Provide the (X, Y) coordinate of the cell's center where the given text is located.  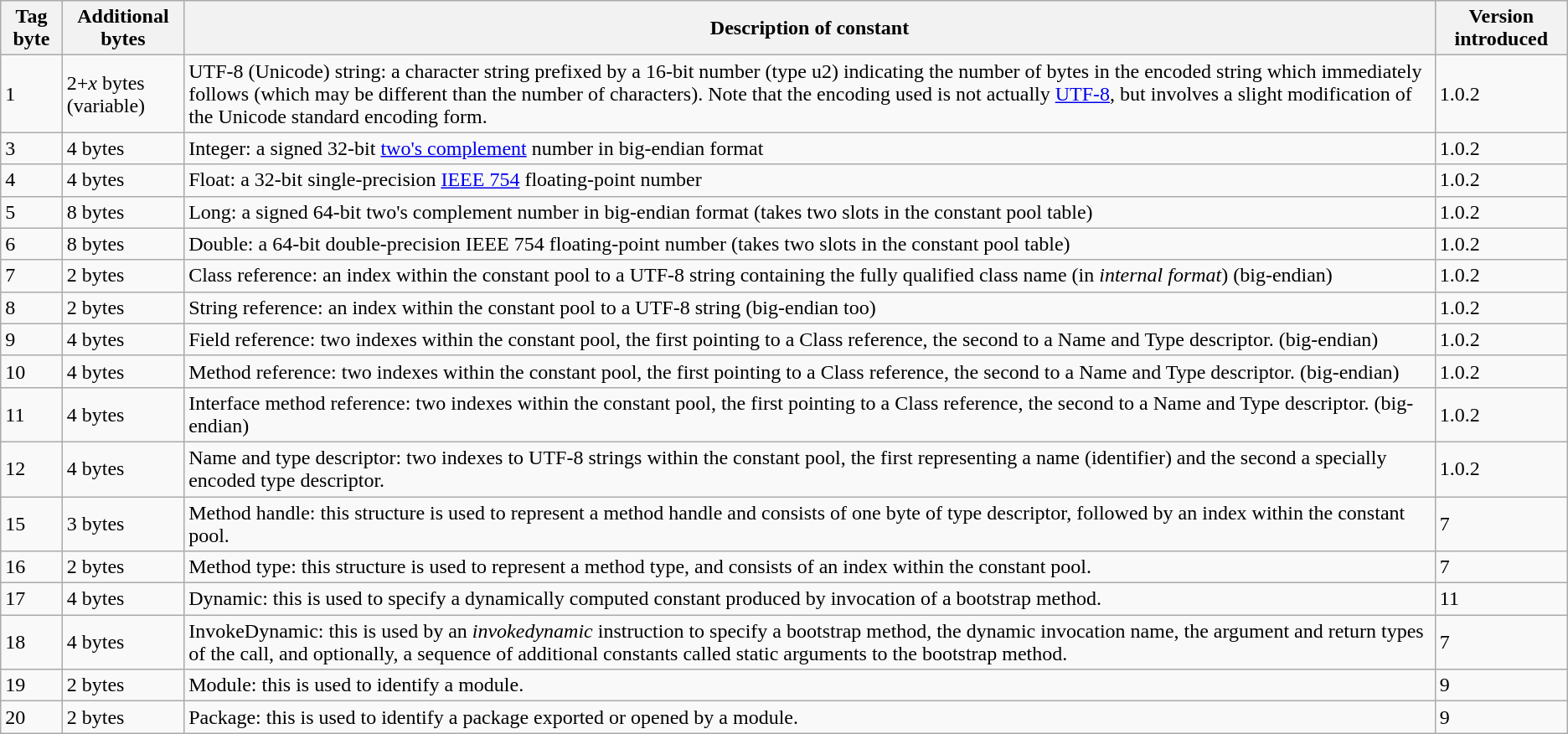
1 (32, 94)
2+x bytes(variable) (122, 94)
8 (32, 308)
6 (32, 244)
Description of constant (810, 28)
Float: a 32-bit single-precision IEEE 754 floating-point number (810, 180)
4 (32, 180)
Tag byte (32, 28)
String reference: an index within the constant pool to a UTF-8 string (big-endian too) (810, 308)
15 (32, 523)
Module: this is used to identify a module. (810, 685)
18 (32, 642)
Version introduced (1501, 28)
17 (32, 599)
19 (32, 685)
Package: this is used to identify a package exported or opened by a module. (810, 717)
16 (32, 567)
12 (32, 469)
Integer: a signed 32-bit two's complement number in big-endian format (810, 148)
Long: a signed 64-bit two's complement number in big-endian format (takes two slots in the constant pool table) (810, 212)
3 bytes (122, 523)
Double: a 64-bit double-precision IEEE 754 floating-point number (takes two slots in the constant pool table) (810, 244)
20 (32, 717)
Method type: this structure is used to represent a method type, and consists of an index within the constant pool. (810, 567)
Dynamic: this is used to specify a dynamically computed constant produced by invocation of a bootstrap method. (810, 599)
10 (32, 371)
3 (32, 148)
Additional bytes (122, 28)
Class reference: an index within the constant pool to a UTF-8 string containing the fully qualified class name (in internal format) (big-endian) (810, 276)
5 (32, 212)
